Output the [X, Y] coordinate of the center of the cell containing the given text.  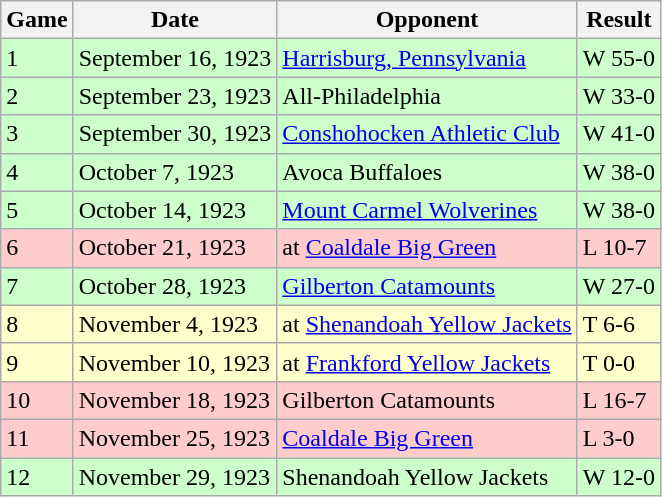
Conshohocken Athletic Club [427, 134]
October 28, 1923 [175, 286]
W 55-0 [618, 58]
1 [37, 58]
T 6-6 [618, 324]
Game [37, 20]
September 16, 1923 [175, 58]
November 29, 1923 [175, 477]
All-Philadelphia [427, 96]
at Frankford Yellow Jackets [427, 362]
November 10, 1923 [175, 362]
W 33-0 [618, 96]
3 [37, 134]
Opponent [427, 20]
W 27-0 [618, 286]
L 16-7 [618, 400]
10 [37, 400]
Mount Carmel Wolverines [427, 210]
November 18, 1923 [175, 400]
Date [175, 20]
T 0-0 [618, 362]
Avoca Buffaloes [427, 172]
November 4, 1923 [175, 324]
October 14, 1923 [175, 210]
W 41-0 [618, 134]
6 [37, 248]
October 7, 1923 [175, 172]
L 10-7 [618, 248]
Result [618, 20]
4 [37, 172]
W 12-0 [618, 477]
12 [37, 477]
L 3-0 [618, 438]
October 21, 1923 [175, 248]
September 30, 1923 [175, 134]
5 [37, 210]
at Coaldale Big Green [427, 248]
8 [37, 324]
Harrisburg, Pennsylvania [427, 58]
at Shenandoah Yellow Jackets [427, 324]
11 [37, 438]
November 25, 1923 [175, 438]
September 23, 1923 [175, 96]
9 [37, 362]
7 [37, 286]
Coaldale Big Green [427, 438]
2 [37, 96]
Shenandoah Yellow Jackets [427, 477]
